Scan for the cell matching the given text and deliver its [X, Y] coordinate at center. 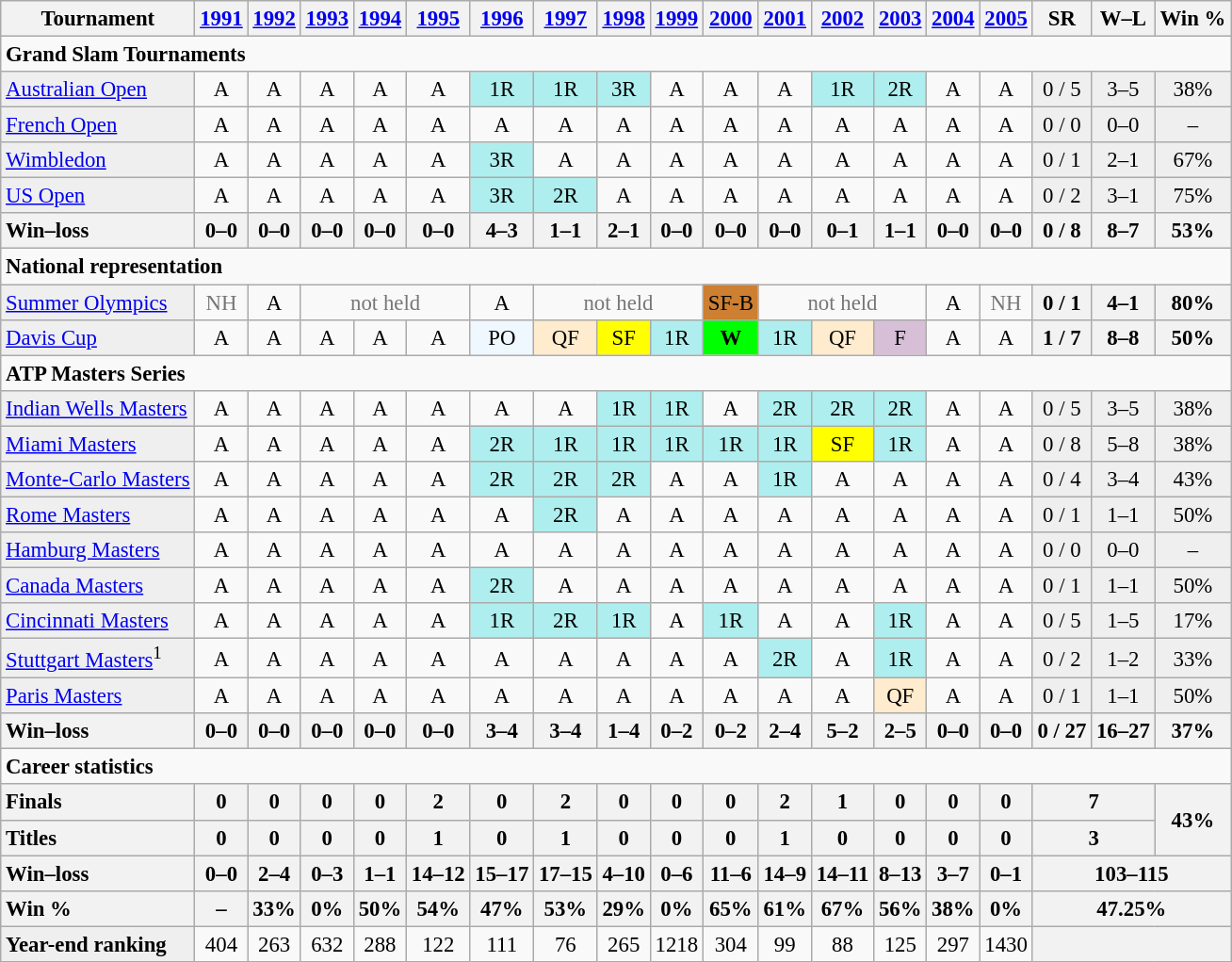
1995 [438, 19]
1994 [380, 19]
Wimbledon [98, 160]
Australian Open [98, 90]
37% [1192, 731]
Finals [98, 803]
0 / 27 [1062, 731]
29% [624, 908]
2005 [1006, 19]
263 [274, 944]
16–27 [1124, 731]
2–5 [900, 731]
2004 [953, 19]
1992 [274, 19]
Hamburg Masters [98, 550]
56% [900, 908]
1218 [676, 944]
Miami Masters [98, 444]
54% [438, 908]
1991 [221, 19]
0–3 [327, 873]
288 [380, 944]
Canada Masters [98, 585]
SF-B [731, 302]
103–115 [1132, 873]
1–5 [1124, 621]
2001 [785, 19]
0–6 [676, 873]
3–7 [953, 873]
404 [221, 944]
122 [438, 944]
SR [1062, 19]
8–8 [1124, 337]
US Open [98, 196]
47% [502, 908]
8–13 [900, 873]
80% [1192, 302]
47.25% [1132, 908]
125 [900, 944]
632 [327, 944]
1–2 [1124, 659]
265 [624, 944]
National representation [616, 267]
1430 [1006, 944]
1993 [327, 19]
PO [502, 337]
1996 [502, 19]
14–11 [842, 873]
14–9 [785, 873]
Davis Cup [98, 337]
3 [1094, 838]
1–4 [624, 731]
5–2 [842, 731]
61% [785, 908]
Summer Olympics [98, 302]
15–17 [502, 873]
ATP Masters Series [616, 373]
Paris Masters [98, 696]
1998 [624, 19]
297 [953, 944]
3–1 [1124, 196]
111 [502, 944]
Cincinnati Masters [98, 621]
17% [1192, 621]
Titles [98, 838]
75% [1192, 196]
Year-end ranking [98, 944]
Career statistics [616, 767]
French Open [98, 125]
8–7 [1124, 231]
11–6 [731, 873]
W–L [1124, 19]
304 [731, 944]
0 / 4 [1062, 480]
2002 [842, 19]
2000 [731, 19]
14–12 [438, 873]
Grand Slam Tournaments [616, 55]
2003 [900, 19]
76 [566, 944]
Rome Masters [98, 514]
88 [842, 944]
65% [731, 908]
17–15 [566, 873]
4–10 [624, 873]
1997 [566, 19]
4–3 [502, 231]
Indian Wells Masters [98, 408]
1999 [676, 19]
4–1 [1124, 302]
5–8 [1124, 444]
Tournament [98, 19]
99 [785, 944]
Monte-Carlo Masters [98, 480]
F [900, 337]
Stuttgart Masters1 [98, 659]
7 [1094, 803]
1 / 7 [1062, 337]
W [731, 337]
